Search for the cell housing the specified text and yield its [X, Y] center coordinate. 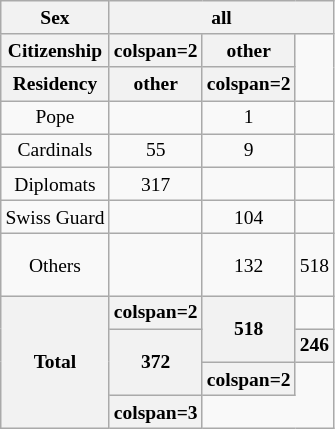
317 [156, 184]
9 [248, 150]
Swiss Guard [55, 216]
Others [55, 265]
Residency [55, 84]
246 [314, 346]
Cardinals [55, 150]
55 [156, 150]
Pope [55, 118]
104 [248, 216]
132 [248, 265]
colspan=3 [156, 412]
all [222, 18]
Diplomats [55, 184]
372 [156, 362]
1 [248, 118]
Total [55, 362]
Sex [55, 18]
Citizenship [55, 50]
